Extract the [x, y] coordinate from the center of the cell holding the provided text.  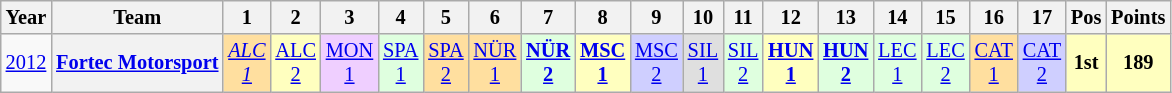
HUN1 [790, 63]
HUN2 [846, 63]
LEC1 [897, 63]
Team [137, 17]
SPA1 [400, 63]
Year [26, 17]
13 [846, 17]
15 [945, 17]
ALC2 [295, 63]
SPA2 [446, 63]
2 [295, 17]
CAT1 [994, 63]
6 [496, 17]
1st [1086, 63]
17 [1042, 17]
10 [703, 17]
8 [602, 17]
4 [400, 17]
MSC2 [656, 63]
LEC2 [945, 63]
2012 [26, 63]
7 [548, 17]
Fortec Motorsport [137, 63]
189 [1138, 63]
NÜR2 [548, 63]
12 [790, 17]
MON1 [350, 63]
16 [994, 17]
5 [446, 17]
Points [1138, 17]
MSC1 [602, 63]
CAT2 [1042, 63]
SIL2 [743, 63]
14 [897, 17]
Pos [1086, 17]
1 [246, 17]
11 [743, 17]
9 [656, 17]
NÜR1 [496, 63]
3 [350, 17]
SIL1 [703, 63]
ALC1 [246, 63]
